Find where the given text appears and provide that cell's center as [x, y] coordinate. 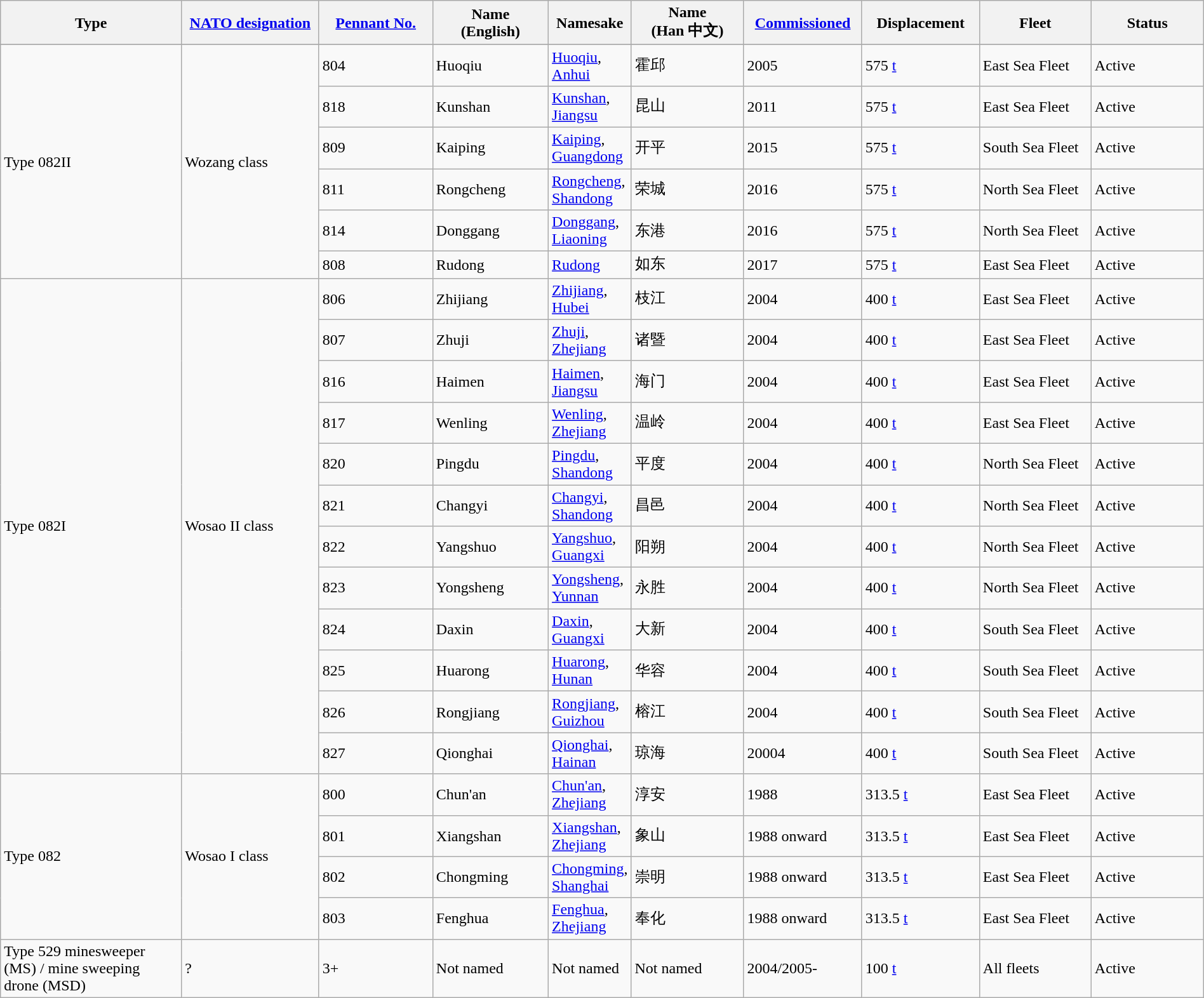
825 [376, 670]
Chongming, Shanghai [590, 877]
Xiangshan, Zhejiang [590, 835]
Haimen [490, 381]
Zhuji, Zhejiang [590, 340]
Yongsheng, Yunnan [590, 588]
3+ [376, 968]
阳朔 [687, 547]
1988 [803, 795]
开平 [687, 147]
Kunshan [490, 107]
Huarong, Hunan [590, 670]
Qionghai, Hainan [590, 753]
2015 [803, 147]
804 [376, 65]
Name(Han 中文) [687, 23]
824 [376, 630]
? [250, 968]
Wenling, Zhejiang [590, 423]
Type 082 [91, 856]
昆山 [687, 107]
100 t [921, 968]
华容 [687, 670]
2011 [803, 107]
东港 [687, 231]
822 [376, 547]
荣城 [687, 189]
Wozang class [250, 161]
Xiangshan [490, 835]
Donggang [490, 231]
806 [376, 298]
温岭 [687, 423]
Yongsheng [490, 588]
807 [376, 340]
Zhijiang, Hubei [590, 298]
Chongming [490, 877]
海门 [687, 381]
榕江 [687, 712]
Type 082I [91, 526]
象山 [687, 835]
Rongjiang, Guizhou [590, 712]
Wenling [490, 423]
Kunshan, Jiangsu [590, 107]
淳安 [687, 795]
Commissioned [803, 23]
Name(English) [490, 23]
Rongcheng, Shandong [590, 189]
826 [376, 712]
Kaiping, Guangdong [590, 147]
Pingdu, Shandong [590, 463]
808 [376, 265]
枝江 [687, 298]
琼海 [687, 753]
802 [376, 877]
2004/2005- [803, 968]
NATO designation [250, 23]
Donggang, Liaoning [590, 231]
Pennant No. [376, 23]
大新 [687, 630]
Pingdu [490, 463]
Type [91, 23]
827 [376, 753]
永胜 [687, 588]
如东 [687, 265]
Daxin [490, 630]
昌邑 [687, 505]
崇明 [687, 877]
817 [376, 423]
Haimen, Jiangsu [590, 381]
818 [376, 107]
奉化 [687, 918]
Chun'an, Zhejiang [590, 795]
Zhijiang [490, 298]
Qionghai [490, 753]
821 [376, 505]
Huoqiu [490, 65]
Rongcheng [490, 189]
2005 [803, 65]
Zhuji [490, 340]
809 [376, 147]
811 [376, 189]
820 [376, 463]
814 [376, 231]
平度 [687, 463]
Status [1147, 23]
Daxin, Guangxi [590, 630]
Changyi, Shandong [590, 505]
霍邱 [687, 65]
Namesake [590, 23]
Rongjiang [490, 712]
803 [376, 918]
801 [376, 835]
Fenghua, Zhejiang [590, 918]
Fleet [1035, 23]
诸暨 [687, 340]
800 [376, 795]
Changyi [490, 505]
Wosao II class [250, 526]
Type 529 minesweeper (MS) / mine sweeping drone (MSD) [91, 968]
2017 [803, 265]
Yangshuo [490, 547]
Huoqiu, Anhui [590, 65]
Displacement [921, 23]
Type 082II [91, 161]
823 [376, 588]
All fleets [1035, 968]
Yangshuo, Guangxi [590, 547]
Huarong [490, 670]
Kaiping [490, 147]
Wosao I class [250, 856]
Chun'an [490, 795]
816 [376, 381]
20004 [803, 753]
Fenghua [490, 918]
